Locate the cell with the specified text and output its [X, Y] center coordinate. 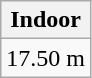
Indoor [46, 20]
17.50 m [46, 58]
